Determine the (X, Y) coordinate at the center of the cell enclosing the given text.  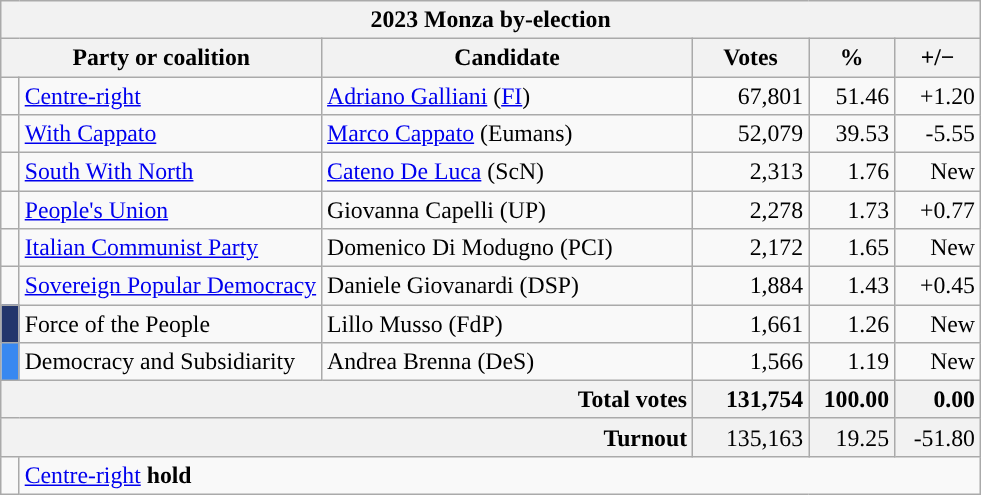
Force of the People (170, 323)
Centre-right hold (500, 475)
Andrea Brenna (DeS) (508, 361)
Candidate (508, 58)
135,163 (751, 437)
With Cappato (170, 133)
Giovanna Capelli (UP) (508, 209)
1,566 (751, 361)
1.19 (852, 361)
-5.55 (938, 133)
39.53 (852, 133)
% (852, 58)
19.25 (852, 437)
2,313 (751, 171)
+/− (938, 58)
-51.80 (938, 437)
67,801 (751, 96)
0.00 (938, 399)
People's Union (170, 209)
Domenico Di Modugno (PCI) (508, 247)
+0.45 (938, 285)
Adriano Galliani (FI) (508, 96)
1,661 (751, 323)
Total votes (347, 399)
2,172 (751, 247)
Italian Communist Party (170, 247)
1.26 (852, 323)
131,754 (751, 399)
Party or coalition (162, 58)
+0.77 (938, 209)
Marco Cappato (Eumans) (508, 133)
Daniele Giovanardi (DSP) (508, 285)
Sovereign Popular Democracy (170, 285)
Cateno De Luca (ScN) (508, 171)
1,884 (751, 285)
+1.20 (938, 96)
1.76 (852, 171)
1.43 (852, 285)
Votes (751, 58)
Centre-right (170, 96)
1.73 (852, 209)
2023 Monza by-election (491, 20)
100.00 (852, 399)
1.65 (852, 247)
52,079 (751, 133)
Lillo Musso (FdP) (508, 323)
2,278 (751, 209)
Democracy and Subsidiarity (170, 361)
Turnout (347, 437)
South With North (170, 171)
51.46 (852, 96)
